Return (x, y) of the center of cell containing provided text 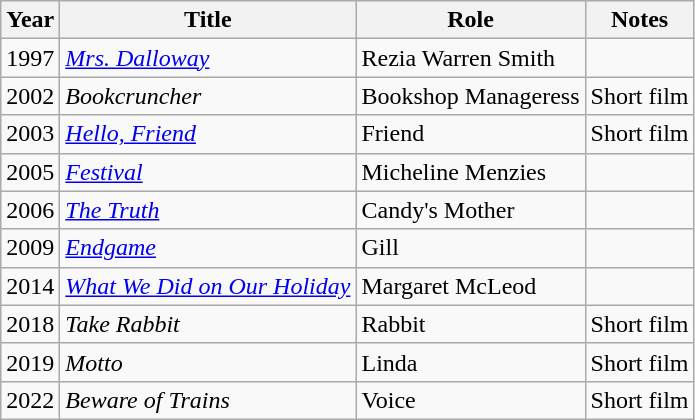
Bookcruncher (208, 96)
Gill (470, 248)
The Truth (208, 210)
2003 (30, 134)
Candy's Mother (470, 210)
Rezia Warren Smith (470, 58)
2014 (30, 286)
2019 (30, 362)
2018 (30, 324)
2005 (30, 172)
2022 (30, 400)
Hello, Friend (208, 134)
Linda (470, 362)
Friend (470, 134)
Title (208, 20)
Festival (208, 172)
1997 (30, 58)
Margaret McLeod (470, 286)
Role (470, 20)
Rabbit (470, 324)
Take Rabbit (208, 324)
What We Did on Our Holiday (208, 286)
Beware of Trains (208, 400)
2006 (30, 210)
Notes (640, 20)
2002 (30, 96)
Mrs. Dalloway (208, 58)
Year (30, 20)
Endgame (208, 248)
Micheline Menzies (470, 172)
Bookshop Manageress (470, 96)
Motto (208, 362)
Voice (470, 400)
2009 (30, 248)
